Scan for the cell matching the given text and deliver its [x, y] coordinate at center. 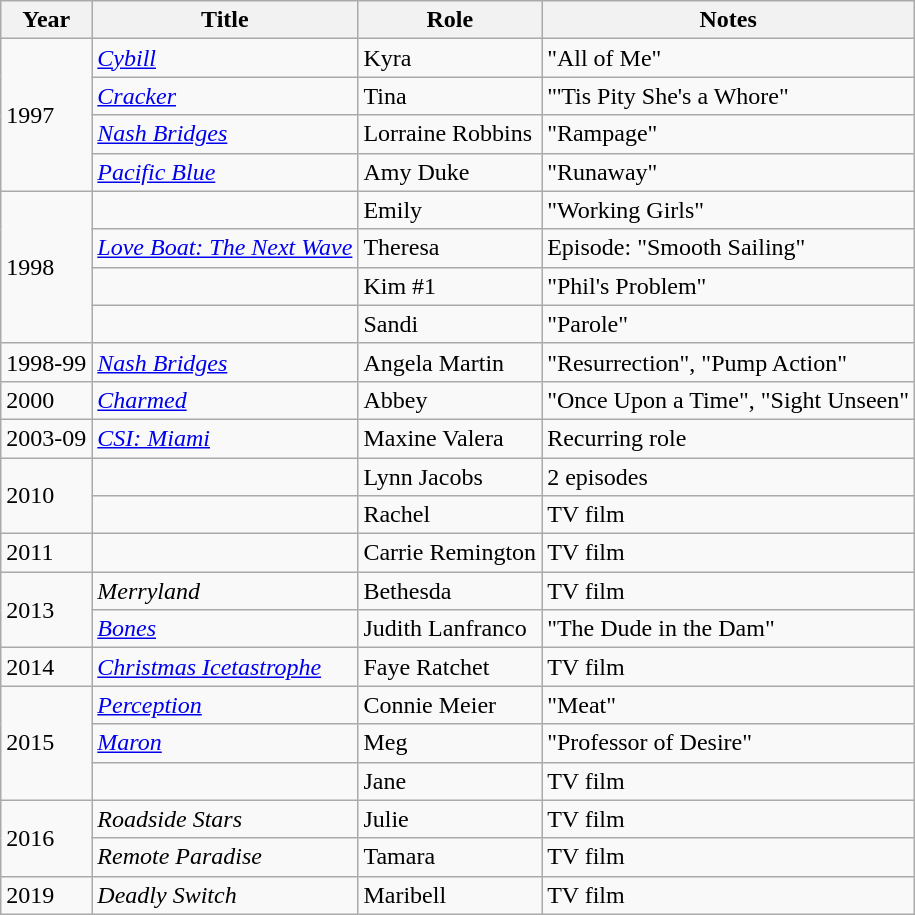
Charmed [225, 400]
2003-09 [46, 438]
Maxine Valera [450, 438]
Theresa [450, 248]
Julie [450, 819]
Maron [225, 743]
Role [450, 20]
CSI: Miami [225, 438]
1997 [46, 115]
Emily [450, 210]
Faye Ratchet [450, 667]
Perception [225, 705]
2013 [46, 610]
1998-99 [46, 362]
Lorraine Robbins [450, 134]
Notes [728, 20]
"Phil's Problem" [728, 286]
Remote Paradise [225, 857]
"Resurrection", "Pump Action" [728, 362]
Sandi [450, 324]
Merryland [225, 591]
"Working Girls" [728, 210]
Connie Meier [450, 705]
Angela Martin [450, 362]
2019 [46, 895]
Kim #1 [450, 286]
2011 [46, 553]
1998 [46, 267]
Love Boat: The Next Wave [225, 248]
2014 [46, 667]
Carrie Remington [450, 553]
Abbey [450, 400]
2016 [46, 838]
Cracker [225, 96]
Recurring role [728, 438]
Cybill [225, 58]
2 episodes [728, 477]
Maribell [450, 895]
Deadly Switch [225, 895]
2010 [46, 496]
Amy Duke [450, 172]
Episode: "Smooth Sailing" [728, 248]
"Parole" [728, 324]
Lynn Jacobs [450, 477]
Kyra [450, 58]
Title [225, 20]
Bethesda [450, 591]
"Runaway" [728, 172]
Christmas Icetastrophe [225, 667]
"All of Me" [728, 58]
"The Dude in the Dam" [728, 629]
Tina [450, 96]
"Once Upon a Time", "Sight Unseen" [728, 400]
Rachel [450, 515]
"Meat" [728, 705]
2015 [46, 743]
"Rampage" [728, 134]
Tamara [450, 857]
Pacific Blue [225, 172]
Jane [450, 781]
Meg [450, 743]
Roadside Stars [225, 819]
"'Tis Pity She's a Whore" [728, 96]
Bones [225, 629]
Year [46, 20]
Judith Lanfranco [450, 629]
2000 [46, 400]
"Professor of Desire" [728, 743]
